Search for the cell housing the specified text and yield its (X, Y) center coordinate. 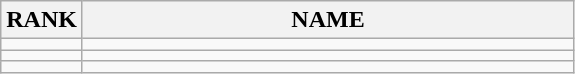
NAME (328, 20)
RANK (42, 20)
